Search for the cell housing the specified text and yield its [X, Y] center coordinate. 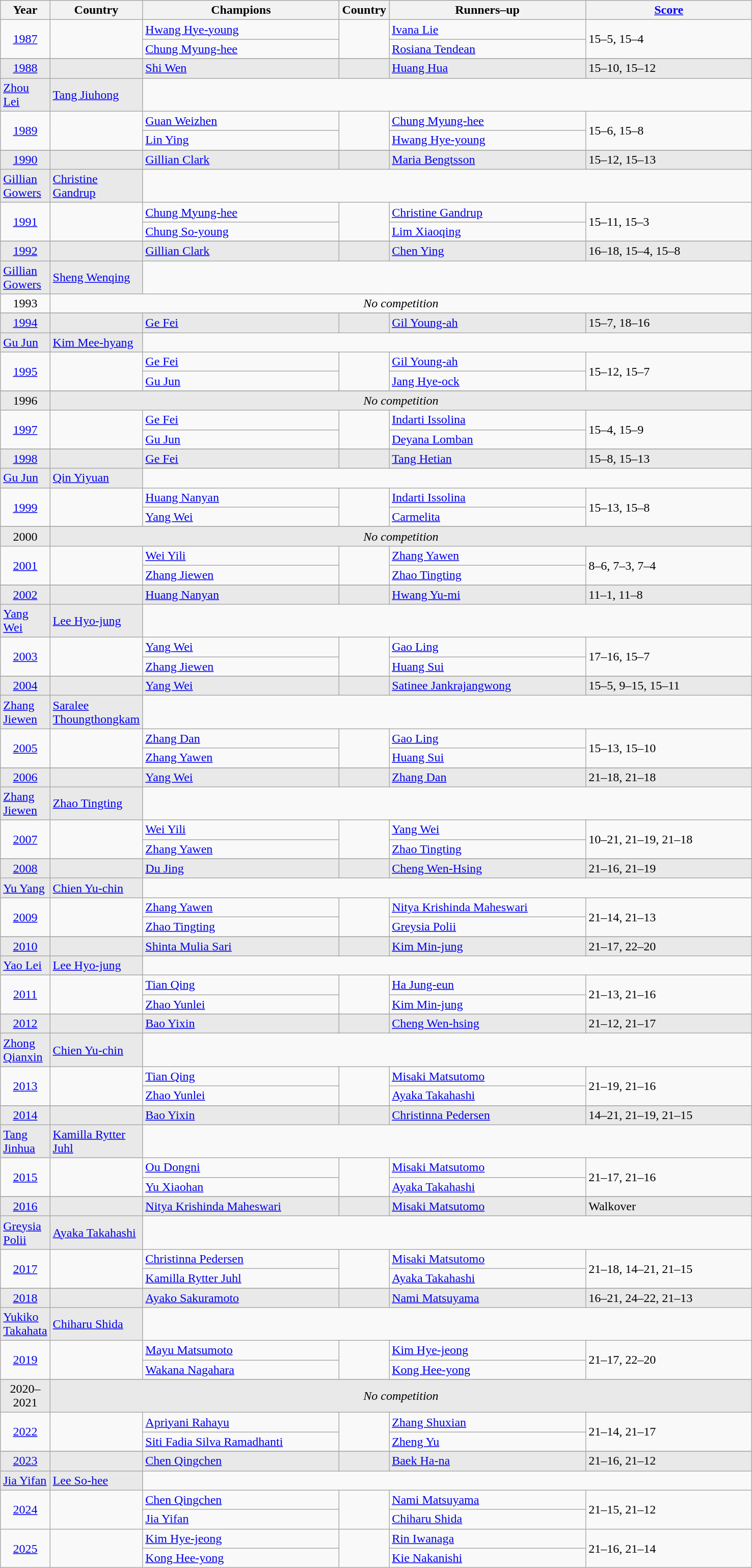
15–4, 15–9 [669, 430]
Yukiko Takahata [25, 1324]
15–12, 15–7 [669, 371]
2013 [25, 1086]
Chung So-young [241, 231]
Kim Mee-hyang [96, 342]
Yao Lei [25, 966]
2023 [25, 1461]
2000 [25, 536]
Shinta Mulia Sari [241, 946]
21–18, 14–21, 21–15 [669, 1268]
2010 [25, 946]
Mayu Matsumoto [241, 1350]
2020–2021 [25, 1396]
Lim Xiaoqing [488, 231]
Tang Jinhua [25, 1141]
17–16, 15–7 [669, 657]
Lin Ying [241, 140]
2007 [25, 839]
Yu Xiaohan [241, 1187]
21–17, 21–16 [669, 1177]
Year [25, 10]
Ivana Lie [488, 30]
Huang Hua [488, 68]
16–21, 24–22, 21–13 [669, 1298]
Apriyani Rahayu [241, 1422]
2005 [25, 748]
Du Jing [241, 868]
1989 [25, 130]
Tang Hetian [488, 459]
Hwang Yu-mi [488, 595]
2017 [25, 1268]
Cheng Wen-hsing [488, 1024]
21–14, 21–17 [669, 1432]
15–8, 15–13 [669, 459]
Wakana Nagahara [241, 1370]
Walkover [669, 1206]
Sheng Wenqing [96, 277]
Ou Dongni [241, 1167]
14–21, 21–19, 21–15 [669, 1115]
1990 [25, 160]
Maria Bengtsson [488, 160]
Runners–up [488, 10]
21–19, 21–16 [669, 1086]
Saralee Thoungthongkam [96, 712]
Baek Ha-na [488, 1461]
Score [669, 10]
2019 [25, 1360]
Kie Nakanishi [488, 1558]
1995 [25, 371]
Carmelita [488, 517]
Guan Weizhen [241, 121]
Cheng Wen-Hsing [488, 868]
15–11, 15–3 [669, 222]
Shi Wen [241, 68]
Deyana Lomban [488, 439]
8–6, 7–3, 7–4 [669, 565]
2015 [25, 1177]
Ha Jung-eun [488, 985]
Chen Ying [488, 251]
2008 [25, 868]
Ayako Sakuramoto [241, 1298]
1998 [25, 459]
Zhang Shuxian [488, 1422]
2012 [25, 1024]
15–6, 15–8 [669, 130]
2003 [25, 657]
16–18, 15–4, 15–8 [669, 251]
Rin Iwanaga [488, 1538]
11–1, 11–8 [669, 595]
Zhong Qianxin [25, 1050]
Champions [241, 10]
1994 [25, 323]
Qin Yiyuan [96, 478]
2011 [25, 995]
Yu Yang [25, 888]
2001 [25, 565]
Rosiana Tendean [488, 49]
2014 [25, 1115]
21–16, 21–12 [669, 1461]
21–13, 21–16 [669, 995]
1991 [25, 222]
15–13, 15–8 [669, 507]
2004 [25, 686]
2024 [25, 1509]
21–14, 21–13 [669, 917]
10–21, 21–19, 21–18 [669, 839]
Satinee Jankrajangwong [488, 686]
2018 [25, 1298]
1987 [25, 39]
21–16, 21–14 [669, 1548]
2025 [25, 1548]
15–5, 15–4 [669, 39]
21–12, 21–17 [669, 1024]
21–15, 21–12 [669, 1509]
Jang Hye-ock [488, 381]
1999 [25, 507]
1997 [25, 430]
1992 [25, 251]
Zhou Lei [25, 95]
2006 [25, 777]
Siti Fadia Silva Ramadhanti [241, 1442]
2016 [25, 1206]
15–13, 15–10 [669, 748]
15–10, 15–12 [669, 68]
1988 [25, 68]
15–12, 15–13 [669, 160]
Tang Jiuhong [96, 95]
2002 [25, 595]
Lee So-hee [96, 1480]
15–7, 18–16 [669, 323]
15–5, 9–15, 15–11 [669, 686]
1996 [25, 401]
21–16, 21–19 [669, 868]
Zheng Yu [488, 1442]
21–18, 21–18 [669, 777]
2009 [25, 917]
2022 [25, 1432]
1993 [25, 304]
